Pinpoint the cell where the given text exists, returning its [x, y] midpoint coordinate. 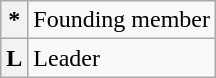
L [14, 58]
Founding member [122, 20]
* [14, 20]
Leader [122, 58]
